Output the [x, y] coordinate of the center of the cell containing the given text.  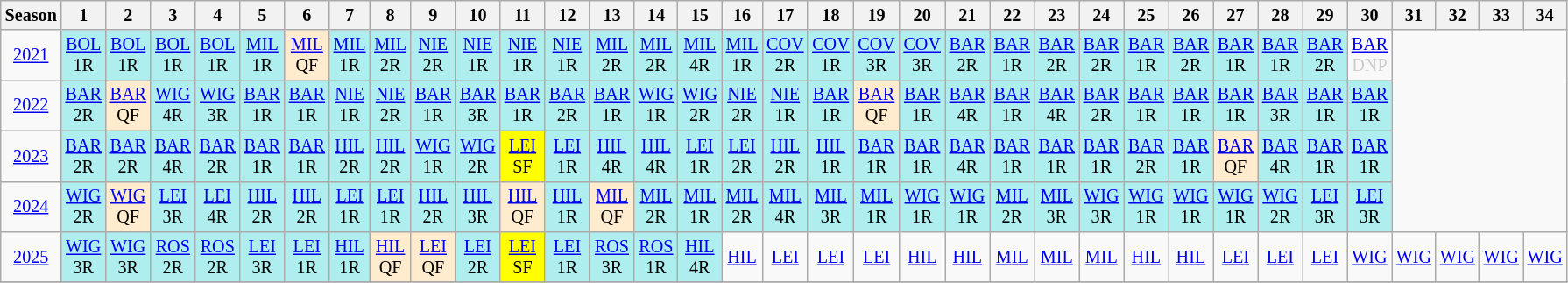
11 [522, 16]
26 [1191, 16]
17 [785, 16]
14 [656, 16]
34 [1545, 16]
24 [1102, 16]
21 [967, 16]
2022 [32, 106]
LEIQF [433, 258]
33 [1501, 16]
5 [263, 16]
27 [1235, 16]
HIL3R [478, 207]
12 [568, 16]
COV2R [785, 55]
13 [611, 16]
20 [922, 16]
28 [1281, 16]
25 [1146, 16]
LEI4R [217, 207]
31 [1414, 16]
6 [307, 16]
1 [84, 16]
4 [217, 16]
18 [830, 16]
WIGQF [128, 207]
10 [478, 16]
22 [1013, 16]
19 [877, 16]
32 [1458, 16]
2024 [32, 207]
3 [173, 16]
9 [433, 16]
30 [1370, 16]
29 [1324, 16]
2023 [32, 156]
2021 [32, 55]
23 [1056, 16]
ROS1R [656, 258]
8 [391, 16]
16 [743, 16]
15 [700, 16]
7 [350, 16]
COV1R [830, 55]
2025 [32, 258]
ROS3R [611, 258]
WIG4R [173, 106]
BARDNP [1370, 55]
Season [32, 16]
2 [128, 16]
